Output the [X, Y] coordinate of the center of the cell containing the given text.  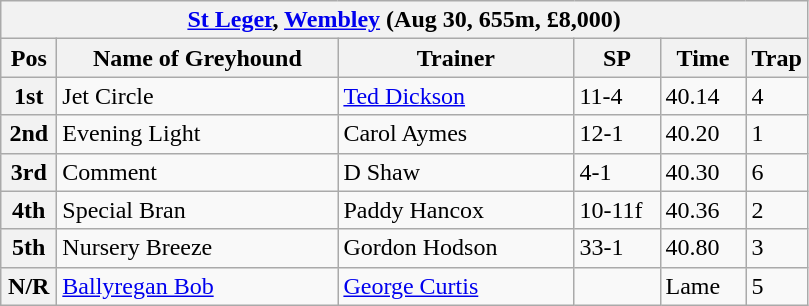
3rd [29, 172]
SP [617, 58]
40.36 [703, 210]
5 [776, 286]
Ted Dickson [456, 96]
Paddy Hancox [456, 210]
4-1 [617, 172]
1st [29, 96]
Name of Greyhound [198, 58]
4th [29, 210]
4 [776, 96]
10-11f [617, 210]
2 [776, 210]
12-1 [617, 134]
Lame [703, 286]
33-1 [617, 248]
Pos [29, 58]
Gordon Hodson [456, 248]
Trainer [456, 58]
Special Bran [198, 210]
St Leger, Wembley (Aug 30, 655m, £8,000) [404, 20]
Nursery Breeze [198, 248]
Jet Circle [198, 96]
3 [776, 248]
Carol Aymes [456, 134]
6 [776, 172]
11-4 [617, 96]
Trap [776, 58]
2nd [29, 134]
Ballyregan Bob [198, 286]
40.14 [703, 96]
40.20 [703, 134]
40.30 [703, 172]
Time [703, 58]
Evening Light [198, 134]
Comment [198, 172]
1 [776, 134]
George Curtis [456, 286]
5th [29, 248]
N/R [29, 286]
40.80 [703, 248]
D Shaw [456, 172]
